Extract the (X, Y) coordinate from the center of the cell holding the provided text.  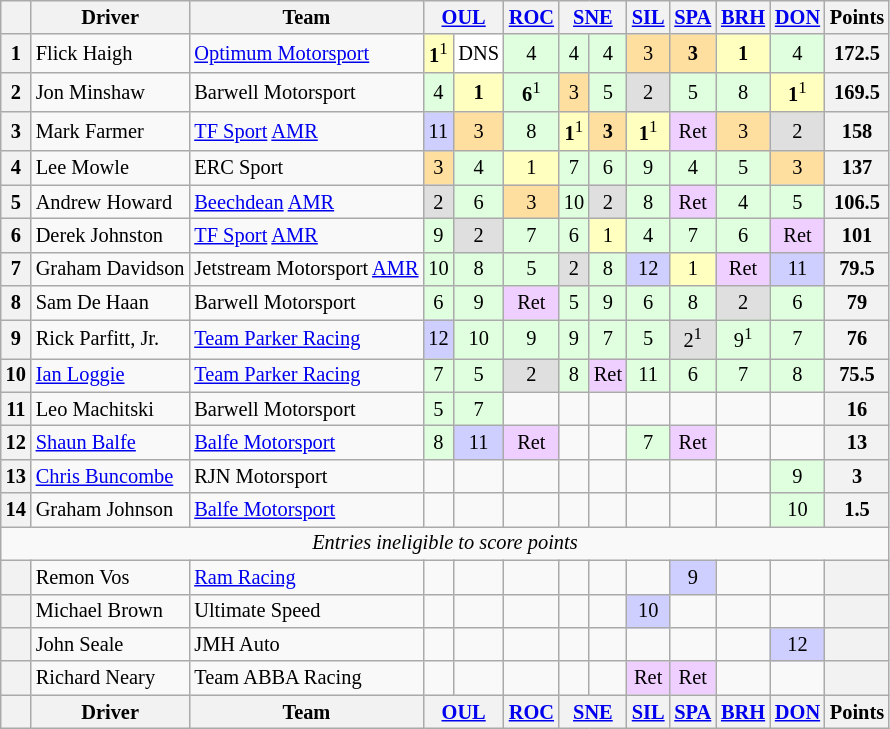
Graham Johnson (110, 510)
Entries ineligible to score points (445, 543)
RJN Motorsport (306, 476)
Sam De Haan (110, 302)
John Seale (110, 644)
137 (857, 168)
61 (532, 92)
Flick Haigh (110, 54)
Jon Minshaw (110, 92)
172.5 (857, 54)
1.5 (857, 510)
DNS (478, 54)
79.5 (857, 269)
Ram Racing (306, 577)
Optimum Motorsport (306, 54)
101 (857, 235)
91 (743, 338)
75.5 (857, 375)
Derek Johnston (110, 235)
ERC Sport (306, 168)
Richard Neary (110, 678)
21 (692, 338)
Jetstream Motorsport AMR (306, 269)
79 (857, 302)
Rick Parfitt, Jr. (110, 338)
Ian Loggie (110, 375)
JMH Auto (306, 644)
Shaun Balfe (110, 442)
Beechdean AMR (306, 202)
Ultimate Speed (306, 611)
106.5 (857, 202)
169.5 (857, 92)
Lee Mowle (110, 168)
76 (857, 338)
Mark Farmer (110, 132)
Team ABBA Racing (306, 678)
158 (857, 132)
Graham Davidson (110, 269)
Leo Machitski (110, 409)
14 (16, 510)
16 (857, 409)
Andrew Howard (110, 202)
Michael Brown (110, 611)
Chris Buncombe (110, 476)
Remon Vos (110, 577)
